Determine the (X, Y) coordinate at the center of the cell enclosing the given text.  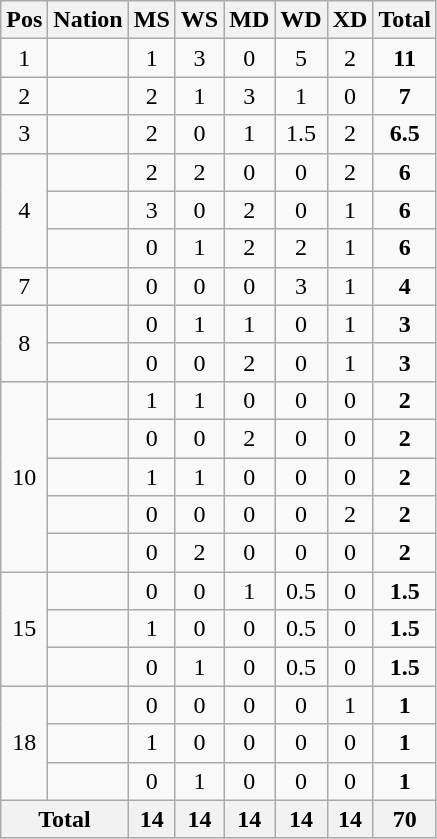
70 (405, 819)
6.5 (405, 134)
15 (24, 629)
18 (24, 743)
10 (24, 476)
11 (405, 58)
WD (301, 20)
MD (250, 20)
8 (24, 343)
MS (152, 20)
WS (199, 20)
Pos (24, 20)
XD (350, 20)
5 (301, 58)
Nation (88, 20)
